From the cell containing the given text, extract its center point as [X, Y] coordinate. 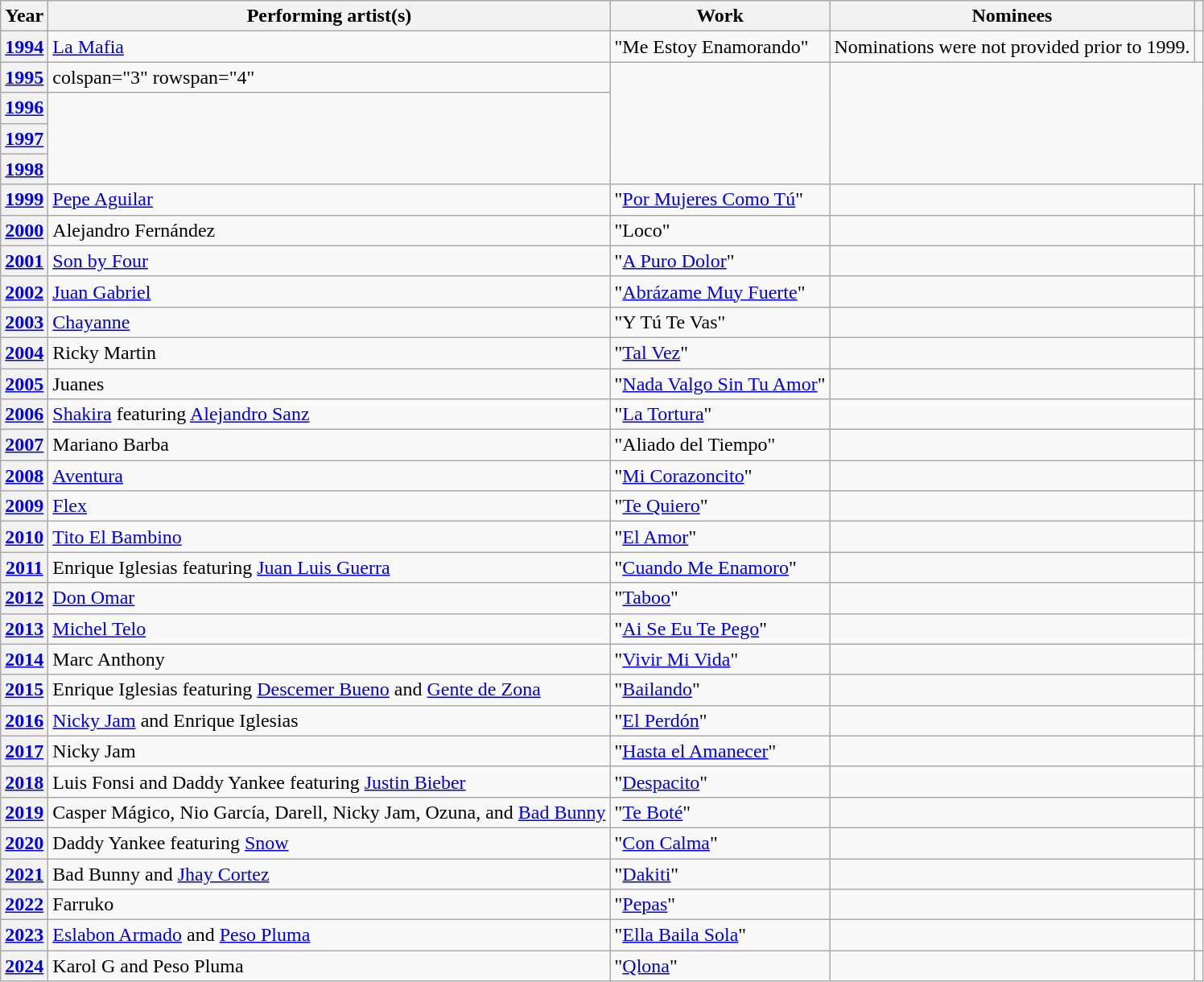
Casper Mágico, Nio García, Darell, Nicky Jam, Ozuna, and Bad Bunny [329, 812]
"Cuando Me Enamoro" [720, 567]
2023 [24, 935]
"Mi Corazoncito" [720, 476]
Tito El Bambino [329, 537]
2002 [24, 291]
Don Omar [329, 598]
Enrique Iglesias featuring Descemer Bueno and Gente de Zona [329, 690]
Nicky Jam [329, 751]
2006 [24, 415]
"Aliado del Tiempo" [720, 445]
"Loco" [720, 230]
"Despacito" [720, 782]
2005 [24, 384]
2001 [24, 261]
"Bailando" [720, 690]
2014 [24, 659]
2022 [24, 905]
2020 [24, 843]
"Te Quiero" [720, 506]
"Pepas" [720, 905]
La Mafia [329, 47]
Daddy Yankee featuring Snow [329, 843]
2003 [24, 322]
colspan="3" rowspan="4" [329, 77]
1996 [24, 108]
Work [720, 16]
"Abrázame Muy Fuerte" [720, 291]
Juan Gabriel [329, 291]
"El Perdón" [720, 720]
Enrique Iglesias featuring Juan Luis Guerra [329, 567]
"El Amor" [720, 537]
Alejandro Fernández [329, 230]
Pepe Aguilar [329, 200]
Farruko [329, 905]
2013 [24, 629]
2015 [24, 690]
Chayanne [329, 322]
Karol G and Peso Pluma [329, 966]
2010 [24, 537]
2000 [24, 230]
"Taboo" [720, 598]
1999 [24, 200]
"Con Calma" [720, 843]
Ricky Martin [329, 353]
"Hasta el Amanecer" [720, 751]
Mariano Barba [329, 445]
1994 [24, 47]
"Me Estoy Enamorando" [720, 47]
1995 [24, 77]
Michel Telo [329, 629]
Juanes [329, 384]
Shakira featuring Alejandro Sanz [329, 415]
2008 [24, 476]
"Qlona" [720, 966]
2012 [24, 598]
Marc Anthony [329, 659]
"Tal Vez" [720, 353]
2018 [24, 782]
2024 [24, 966]
2016 [24, 720]
Nominees [1012, 16]
"Nada Valgo Sin Tu Amor" [720, 384]
Year [24, 16]
Bad Bunny and Jhay Cortez [329, 873]
1998 [24, 169]
1997 [24, 138]
"A Puro Dolor" [720, 261]
Nicky Jam and Enrique Iglesias [329, 720]
Son by Four [329, 261]
Aventura [329, 476]
2011 [24, 567]
2007 [24, 445]
2004 [24, 353]
Luis Fonsi and Daddy Yankee featuring Justin Bieber [329, 782]
2021 [24, 873]
"Ai Se Eu Te Pego" [720, 629]
"Por Mujeres Como Tú" [720, 200]
Nominations were not provided prior to 1999. [1012, 47]
"Y Tú Te Vas" [720, 322]
"La Tortura" [720, 415]
Flex [329, 506]
"Te Boté" [720, 812]
Eslabon Armado and Peso Pluma [329, 935]
"Dakiti" [720, 873]
2009 [24, 506]
Performing artist(s) [329, 16]
2017 [24, 751]
"Vivir Mi Vida" [720, 659]
2019 [24, 812]
"Ella Baila Sola" [720, 935]
